Return [X, Y] of the center of cell containing provided text 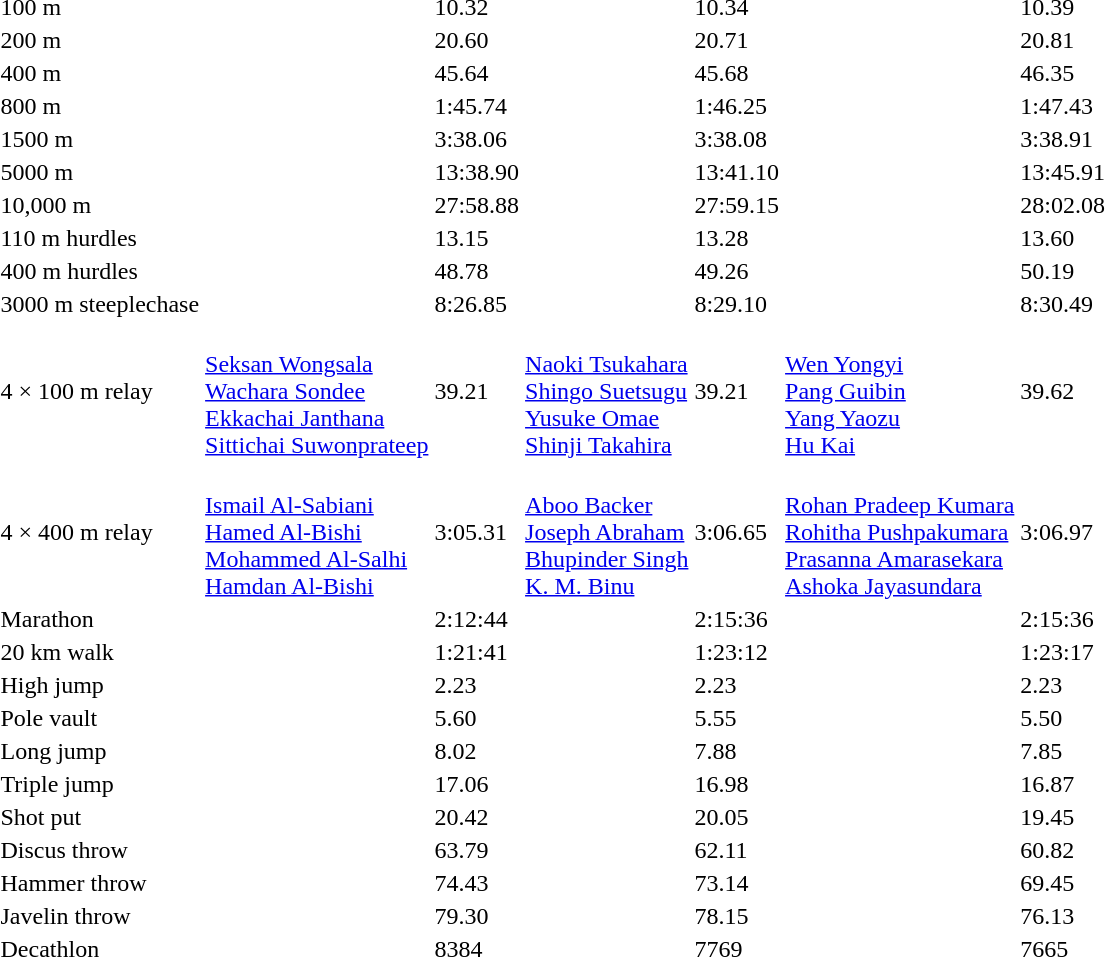
8:29.10 [737, 304]
20.71 [737, 40]
2:15:36 [737, 619]
78.15 [737, 916]
Wen YongyiPang GuibinYang YaozuHu Kai [900, 391]
7.88 [737, 751]
20.42 [477, 817]
13.15 [477, 238]
3:38.06 [477, 139]
1:21:41 [477, 652]
27:58.88 [477, 205]
5.55 [737, 718]
74.43 [477, 883]
13.28 [737, 238]
Aboo BackerJoseph AbrahamBhupinder SinghK. M. Binu [607, 532]
73.14 [737, 883]
45.68 [737, 73]
Naoki TsukaharaShingo SuetsuguYusuke OmaeShinji Takahira [607, 391]
62.11 [737, 850]
49.26 [737, 271]
Rohan Pradeep KumaraRohitha PushpakumaraPrasanna AmarasekaraAshoka Jayasundara [900, 532]
13:41.10 [737, 172]
3:05.31 [477, 532]
79.30 [477, 916]
63.79 [477, 850]
3:06.65 [737, 532]
16.98 [737, 784]
Ismail Al-SabianiHamed Al-BishiMohammed Al-SalhiHamdan Al-Bishi [317, 532]
27:59.15 [737, 205]
45.64 [477, 73]
13:38.90 [477, 172]
5.60 [477, 718]
2:12:44 [477, 619]
8.02 [477, 751]
20.05 [737, 817]
3:38.08 [737, 139]
17.06 [477, 784]
1:23:12 [737, 652]
Seksan WongsalaWachara SondeeEkkachai JanthanaSittichai Suwonprateep [317, 391]
20.60 [477, 40]
48.78 [477, 271]
8:26.85 [477, 304]
1:46.25 [737, 106]
1:45.74 [477, 106]
